Return the (X, Y) coordinate for the center point of the cell that contains the specified text.  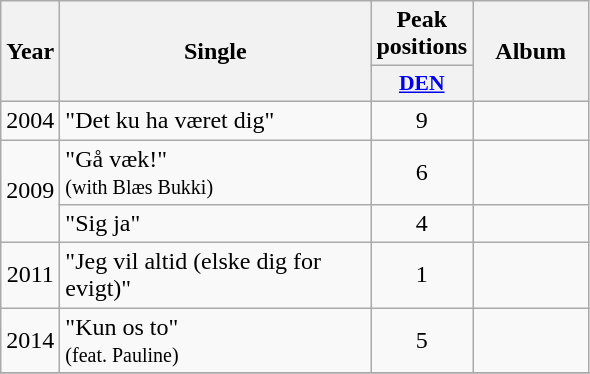
Year (30, 52)
6 (422, 172)
"Sig ja" (216, 224)
5 (422, 340)
4 (422, 224)
1 (422, 276)
"Gå væk!" (with Blæs Bukki) (216, 172)
Album (531, 52)
Peak positions (422, 34)
9 (422, 120)
2014 (30, 340)
"Kun os to"(feat. Pauline) (216, 340)
Single (216, 52)
2004 (30, 120)
"Jeg vil altid (elske dig for evigt)" (216, 276)
2011 (30, 276)
DEN (422, 84)
"Det ku ha været dig" (216, 120)
2009 (30, 192)
